Return the (X, Y) coordinate for the center point of the cell that contains the specified text.  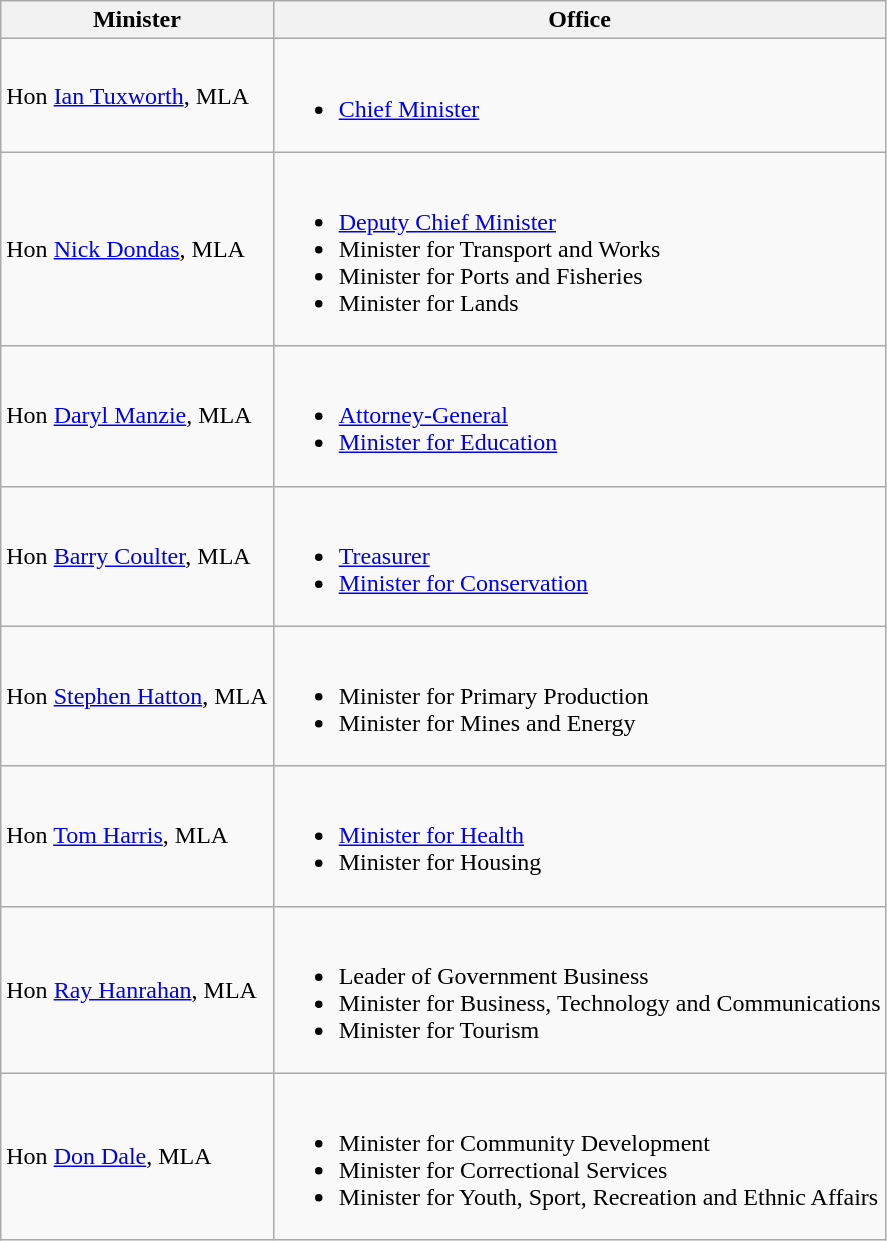
Hon Daryl Manzie, MLA (137, 416)
TreasurerMinister for Conservation (580, 556)
Hon Ian Tuxworth, MLA (137, 96)
Hon Barry Coulter, MLA (137, 556)
Leader of Government BusinessMinister for Business, Technology and CommunicationsMinister for Tourism (580, 990)
Hon Stephen Hatton, MLA (137, 696)
Deputy Chief MinisterMinister for Transport and WorksMinister for Ports and FisheriesMinister for Lands (580, 249)
Hon Tom Harris, MLA (137, 836)
Attorney-GeneralMinister for Education (580, 416)
Office (580, 20)
Minister for Primary ProductionMinister for Mines and Energy (580, 696)
Minister for Community DevelopmentMinister for Correctional ServicesMinister for Youth, Sport, Recreation and Ethnic Affairs (580, 1156)
Minister for HealthMinister for Housing (580, 836)
Chief Minister (580, 96)
Hon Ray Hanrahan, MLA (137, 990)
Hon Don Dale, MLA (137, 1156)
Minister (137, 20)
Hon Nick Dondas, MLA (137, 249)
